Scan for the cell matching the given text and deliver its (x, y) coordinate at center. 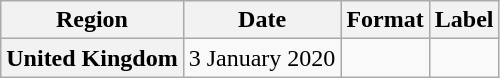
Format (385, 20)
Region (92, 20)
Label (464, 20)
United Kingdom (92, 58)
Date (262, 20)
3 January 2020 (262, 58)
